Provide the [X, Y] coordinate of the cell's center where the given text is located.  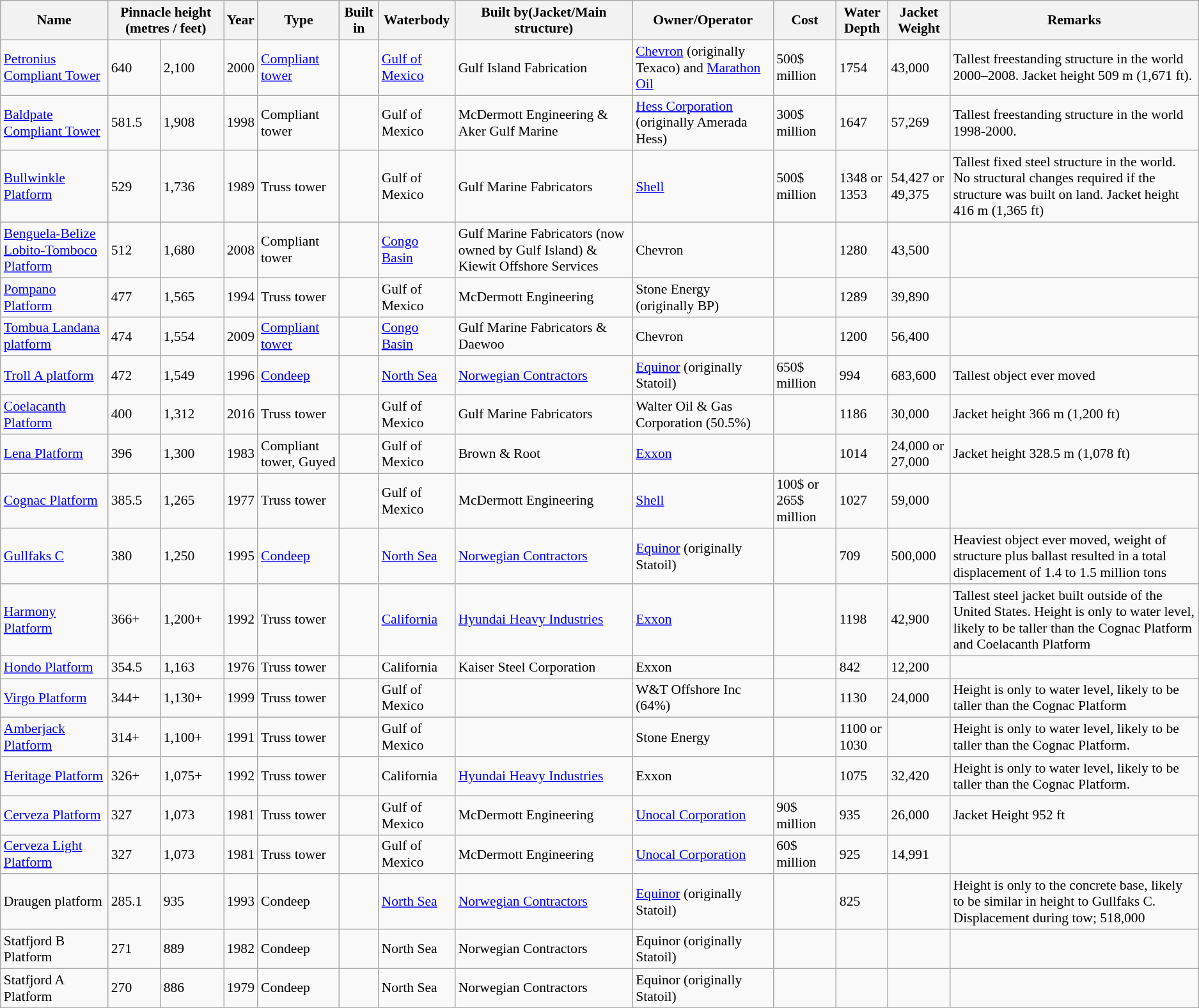
Water Depth [862, 20]
1027 [862, 501]
683,600 [920, 376]
1,908 [192, 123]
1754 [862, 68]
1994 [240, 297]
Draugen platform [54, 902]
1996 [240, 376]
43,000 [920, 68]
Gulf Marine Fabricators (now owned by Gulf Island) & Kiewit Offshore Services [544, 251]
1130 [862, 698]
59,000 [920, 501]
1,312 [192, 414]
Lena Platform [54, 454]
500,000 [920, 556]
Waterbody [417, 20]
Jacket Weight [920, 20]
57,269 [920, 123]
285.1 [134, 902]
30,000 [920, 414]
Stone Energy (originally BP) [703, 297]
1647 [862, 123]
Baldpate Compliant Tower [54, 123]
314+ [134, 737]
2009 [240, 336]
1976 [240, 667]
1989 [240, 187]
1,200+ [192, 620]
1991 [240, 737]
60$ million [804, 854]
Jacket height 328.5 m (1,078 ft) [1074, 454]
54,427 or 49,375 [920, 187]
1186 [862, 414]
Stone Energy [703, 737]
Statfjord A Platform [54, 988]
Jacket height 366 m (1,200 ft) [1074, 414]
1983 [240, 454]
Statfjord B Platform [54, 949]
1,549 [192, 376]
512 [134, 251]
90$ million [804, 815]
1,265 [192, 501]
Chevron (originally Texaco) and Marathon Oil [703, 68]
Amberjack Platform [54, 737]
Tallest freestanding structure in the world 2000–2008. Jacket height 509 m (1,671 ft). [1074, 68]
Cerveza Platform [54, 815]
1979 [240, 988]
14,991 [920, 854]
Bullwinkle Platform [54, 187]
Tallest object ever moved [1074, 376]
Harmony Platform [54, 620]
1,680 [192, 251]
529 [134, 187]
326+ [134, 776]
Brown & Root [544, 454]
56,400 [920, 336]
474 [134, 336]
Gulf Marine Fabricators & Daewoo [544, 336]
2016 [240, 414]
1,130+ [192, 698]
477 [134, 297]
1,300 [192, 454]
Heritage Platform [54, 776]
12,200 [920, 667]
Year [240, 20]
Troll A platform [54, 376]
Hondo Platform [54, 667]
1,554 [192, 336]
925 [862, 854]
Gullfaks C [54, 556]
Jacket Height 952 ft [1074, 815]
24,000 or 27,000 [920, 454]
Kaiser Steel Corporation [544, 667]
1995 [240, 556]
1,250 [192, 556]
1200 [862, 336]
Tallest fixed steel structure in the world. No structural changes required if the structure was built on land. Jacket height 416 m (1,365 ft) [1074, 187]
2,100 [192, 68]
26,000 [920, 815]
Tallest freestanding structure in the world 1998-2000. [1074, 123]
650$ million [804, 376]
42,900 [920, 620]
24,000 [920, 698]
2000 [240, 68]
889 [192, 949]
Height is only to the concrete base, likely to be similar in height to Gullfaks C. Displacement during tow; 518,000 [1074, 902]
385.5 [134, 501]
Type [299, 20]
396 [134, 454]
McDermott Engineering & Aker Gulf Marine [544, 123]
1075 [862, 776]
994 [862, 376]
1,736 [192, 187]
1,075+ [192, 776]
Virgo Platform [54, 698]
640 [134, 68]
400 [134, 414]
1280 [862, 251]
W&T Offshore Inc (64%) [703, 698]
1993 [240, 902]
354.5 [134, 667]
Height is only to water level, likely to be taller than the Cognac Platform [1074, 698]
1,163 [192, 667]
1,565 [192, 297]
1,100+ [192, 737]
270 [134, 988]
Cerveza Light Platform [54, 854]
1977 [240, 501]
Pinnacle height (metres / feet) [166, 20]
1348 or 1353 [862, 187]
300$ million [804, 123]
366+ [134, 620]
Name [54, 20]
39,890 [920, 297]
Petronius Compliant Tower [54, 68]
344+ [134, 698]
Gulf Island Fabrication [544, 68]
1100 or 1030 [862, 737]
Owner/Operator [703, 20]
842 [862, 667]
32,420 [920, 776]
Compliant tower, Guyed [299, 454]
Walter Oil & Gas Corporation (50.5%) [703, 414]
1014 [862, 454]
Cognac Platform [54, 501]
1998 [240, 123]
825 [862, 902]
Cost [804, 20]
886 [192, 988]
709 [862, 556]
1289 [862, 297]
472 [134, 376]
Heaviest object ever moved, weight of structure plus ballast resulted in a total displacement of 1.4 to 1.5 million tons [1074, 556]
43,500 [920, 251]
581.5 [134, 123]
Built by(Jacket/Main structure) [544, 20]
Remarks [1074, 20]
271 [134, 949]
1198 [862, 620]
Hess Corporation (originally Amerada Hess) [703, 123]
Tombua Landana platform [54, 336]
1999 [240, 698]
1982 [240, 949]
100$ or 265$ million [804, 501]
Built in [359, 20]
Coelacanth Platform [54, 414]
2008 [240, 251]
Benguela-Belize Lobito-Tomboco Platform [54, 251]
Pompano Platform [54, 297]
380 [134, 556]
